Identify which cell holds the provided text, then report its [x, y] central coordinate. 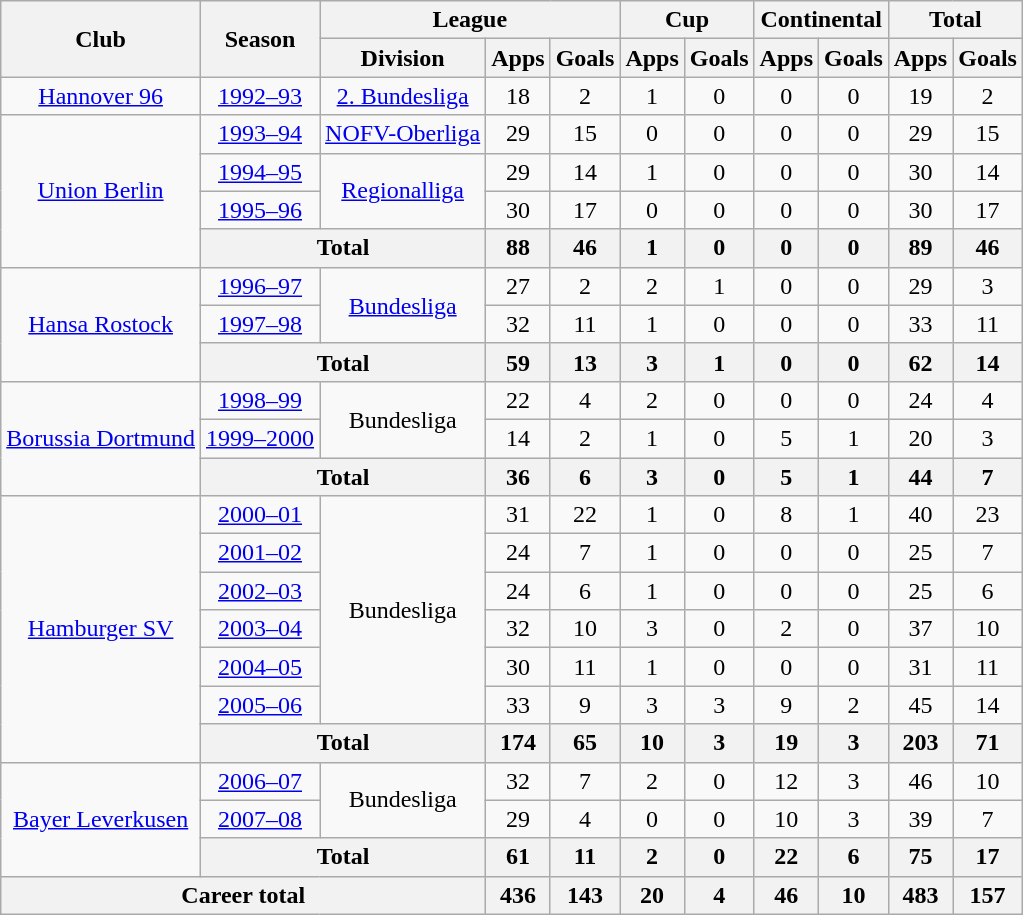
23 [988, 515]
2007–08 [260, 819]
1996–97 [260, 286]
75 [920, 857]
174 [518, 743]
Cup [687, 20]
Union Berlin [101, 191]
13 [585, 362]
12 [786, 781]
Regionalliga [403, 191]
League [470, 20]
2002–03 [260, 591]
143 [585, 895]
18 [518, 96]
1995–96 [260, 210]
71 [988, 743]
8 [786, 515]
203 [920, 743]
Season [260, 39]
62 [920, 362]
2006–07 [260, 781]
483 [920, 895]
Bayer Leverkusen [101, 819]
NOFV-Oberliga [403, 134]
44 [920, 477]
27 [518, 286]
65 [585, 743]
1998–99 [260, 400]
2003–04 [260, 629]
1993–94 [260, 134]
39 [920, 819]
2004–05 [260, 667]
89 [920, 248]
2. Bundesliga [403, 96]
Hansa Rostock [101, 324]
Career total [244, 895]
37 [920, 629]
45 [920, 705]
36 [518, 477]
2001–02 [260, 553]
Hannover 96 [101, 96]
Continental [821, 20]
Borussia Dortmund [101, 438]
88 [518, 248]
2000–01 [260, 515]
59 [518, 362]
157 [988, 895]
2005–06 [260, 705]
Club [101, 39]
Hamburger SV [101, 629]
1992–93 [260, 96]
1999–2000 [260, 438]
61 [518, 857]
436 [518, 895]
1997–98 [260, 324]
1994–95 [260, 172]
Division [403, 58]
40 [920, 515]
